Extract the [X, Y] coordinate from the center of the cell holding the provided text.  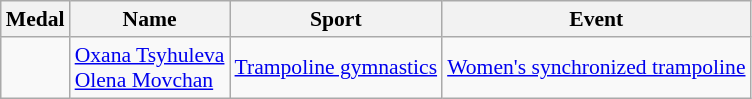
Sport [336, 19]
Women's synchronized trampoline [596, 68]
Event [596, 19]
Name [150, 19]
Trampoline gymnastics [336, 68]
Medal [36, 19]
Oxana TsyhulevaOlena Movchan [150, 68]
